Capture the cell that displays the provided text and extract its (x, y) central coordinate. 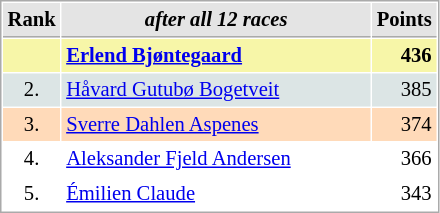
Håvard Gutubø Bogetveit (216, 90)
366 (404, 158)
Émilien Claude (216, 194)
3. (32, 124)
2. (32, 90)
Aleksander Fjeld Andersen (216, 158)
Erlend Bjøntegaard (216, 56)
5. (32, 194)
385 (404, 90)
Rank (32, 20)
after all 12 races (216, 20)
4. (32, 158)
343 (404, 194)
436 (404, 56)
Points (404, 20)
374 (404, 124)
Sverre Dahlen Aspenes (216, 124)
